Determine the [x, y] coordinate at the center of the cell enclosing the given text.  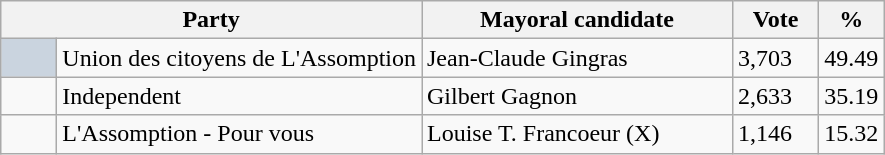
2,633 [776, 96]
3,703 [776, 58]
Party [212, 20]
35.19 [852, 96]
1,146 [776, 134]
Jean-Claude Gingras [578, 58]
49.49 [852, 58]
Vote [776, 20]
Union des citoyens de L'Assomption [240, 58]
15.32 [852, 134]
Gilbert Gagnon [578, 96]
Louise T. Francoeur (X) [578, 134]
% [852, 20]
Independent [240, 96]
Mayoral candidate [578, 20]
L'Assomption - Pour vous [240, 134]
